Find where the given text appears and provide that cell's center as [x, y] coordinate. 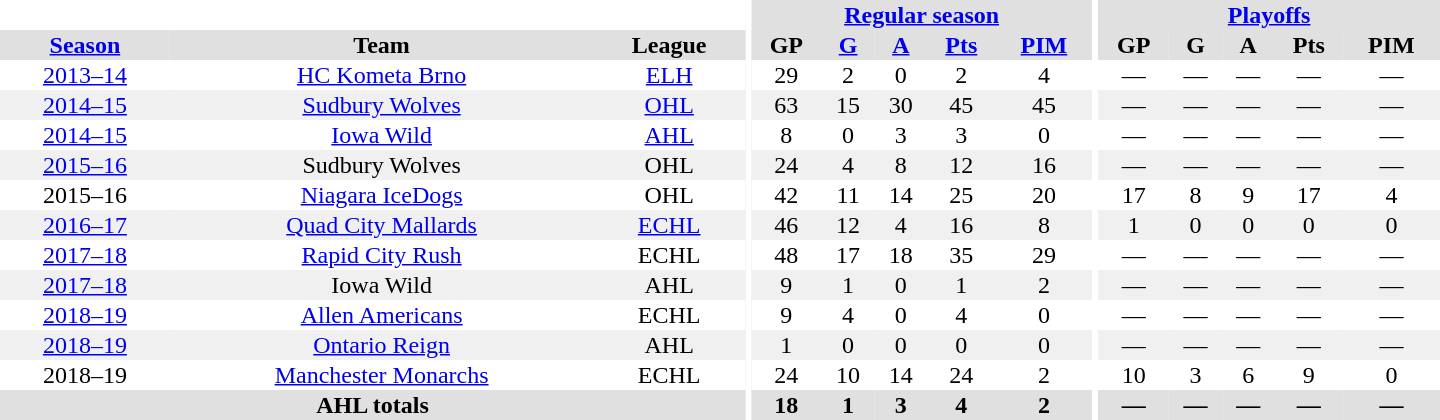
6 [1248, 375]
11 [848, 195]
Ontario Reign [382, 345]
HC Kometa Brno [382, 75]
46 [786, 225]
20 [1044, 195]
Rapid City Rush [382, 255]
Quad City Mallards [382, 225]
Season [85, 45]
AHL totals [372, 405]
League [669, 45]
Allen Americans [382, 315]
42 [786, 195]
30 [900, 105]
35 [961, 255]
Manchester Monarchs [382, 375]
63 [786, 105]
15 [848, 105]
Niagara IceDogs [382, 195]
Regular season [922, 15]
2016–17 [85, 225]
ELH [669, 75]
25 [961, 195]
Team [382, 45]
Playoffs [1269, 15]
48 [786, 255]
2013–14 [85, 75]
